Pinpoint the cell where the given text exists, returning its (X, Y) midpoint coordinate. 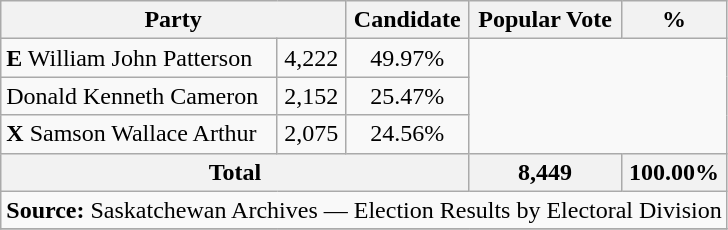
Popular Vote (545, 20)
% (674, 20)
2,152 (311, 96)
Donald Kenneth Cameron (139, 96)
4,222 (311, 58)
E William John Patterson (139, 58)
Candidate (407, 20)
49.97% (407, 58)
Source: Saskatchewan Archives — Election Results by Electoral Division (364, 210)
2,075 (311, 134)
Total (235, 172)
24.56% (407, 134)
X Samson Wallace Arthur (139, 134)
8,449 (545, 172)
25.47% (407, 96)
100.00% (674, 172)
Party (174, 20)
